Output the [x, y] coordinate of the center of the cell containing the given text.  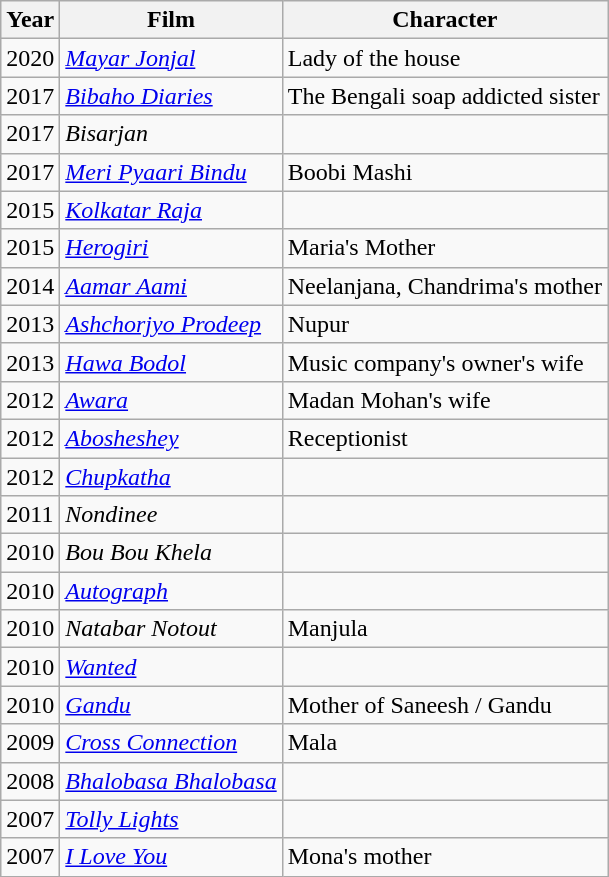
Character [444, 20]
Tolly Lights [171, 819]
2008 [30, 781]
Music company's owner's wife [444, 362]
The Bengali soap addicted sister [444, 96]
2011 [30, 515]
Bou Bou Khela [171, 553]
Nondinee [171, 515]
Abosheshey [171, 438]
Bibaho Diaries [171, 96]
Herogiri [171, 248]
Mala [444, 743]
Boobi Mashi [444, 172]
2020 [30, 58]
Nupur [444, 324]
Maria's Mother [444, 248]
I Love You [171, 857]
Autograph [171, 591]
Natabar Notout [171, 629]
Receptionist [444, 438]
Manjula [444, 629]
Bhalobasa Bhalobasa [171, 781]
Mona's mother [444, 857]
Madan Mohan's wife [444, 400]
Bisarjan [171, 134]
Meri Pyaari Bindu [171, 172]
Awara [171, 400]
Cross Connection [171, 743]
Kolkatar Raja [171, 210]
Mayar Jonjal [171, 58]
Lady of the house [444, 58]
2014 [30, 286]
Hawa Bodol [171, 362]
Year [30, 20]
Chupkatha [171, 477]
Film [171, 20]
Aamar Aami [171, 286]
Ashchorjyo Prodeep [171, 324]
2009 [30, 743]
Gandu [171, 705]
Mother of Saneesh / Gandu [444, 705]
Neelanjana, Chandrima's mother [444, 286]
Wanted [171, 667]
